From the cell containing the given text, extract its center point as (x, y) coordinate. 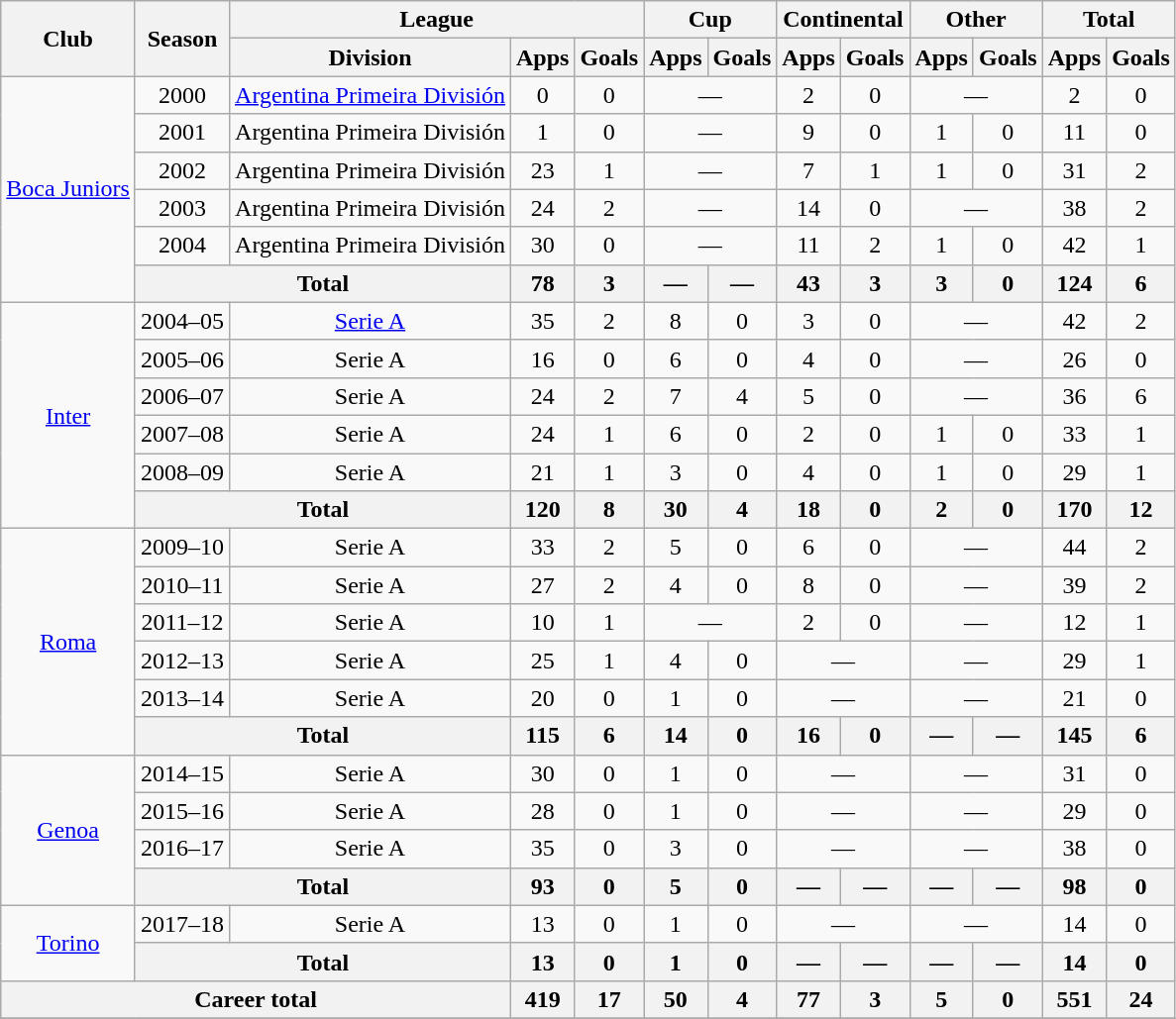
93 (542, 886)
26 (1074, 358)
2016–17 (182, 849)
78 (542, 283)
115 (542, 736)
Inter (68, 415)
2008–09 (182, 472)
2004–05 (182, 321)
2009–10 (182, 548)
Cup (710, 20)
551 (1074, 999)
98 (1074, 886)
27 (542, 585)
10 (542, 623)
39 (1074, 585)
2001 (182, 133)
43 (808, 283)
419 (542, 999)
2004 (182, 246)
Genoa (68, 830)
124 (1074, 283)
25 (542, 661)
Career total (256, 999)
2002 (182, 170)
50 (676, 999)
120 (542, 510)
23 (542, 170)
17 (609, 999)
2005–06 (182, 358)
77 (808, 999)
145 (1074, 736)
28 (542, 811)
18 (808, 510)
2015–16 (182, 811)
2017–18 (182, 924)
9 (808, 133)
Torino (68, 943)
2010–11 (182, 585)
Other (976, 20)
Club (68, 39)
Continental (843, 20)
Boca Juniors (68, 189)
2006–07 (182, 396)
2012–13 (182, 661)
Roma (68, 642)
20 (542, 698)
44 (1074, 548)
170 (1074, 510)
2003 (182, 208)
36 (1074, 396)
2000 (182, 95)
2014–15 (182, 773)
Season (182, 39)
League (437, 20)
2011–12 (182, 623)
Division (371, 57)
2013–14 (182, 698)
2007–08 (182, 434)
